Scan for the cell matching the given text and deliver its [x, y] coordinate at center. 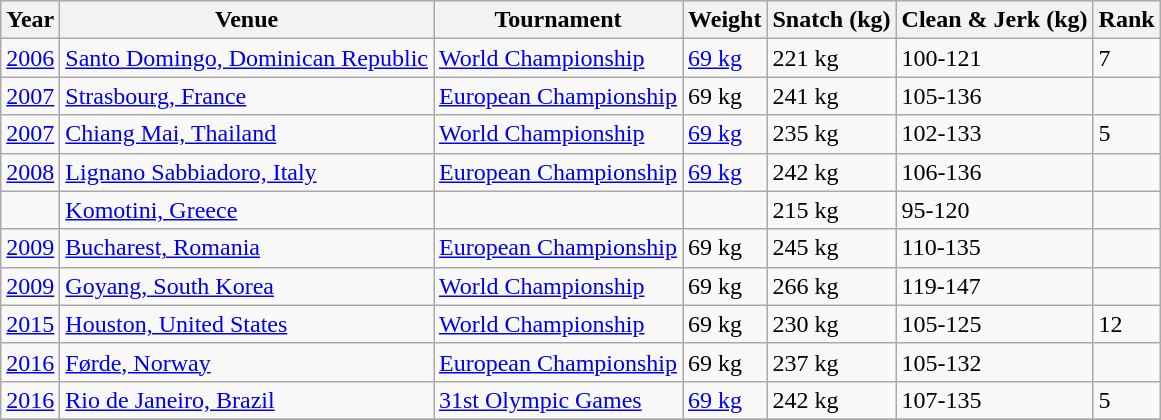
215 kg [832, 210]
2006 [30, 58]
245 kg [832, 248]
7 [1126, 58]
95-120 [994, 210]
237 kg [832, 362]
Goyang, South Korea [247, 286]
107-135 [994, 400]
100-121 [994, 58]
106-136 [994, 172]
105-125 [994, 324]
2008 [30, 172]
Weight [725, 20]
Strasbourg, France [247, 96]
Førde, Norway [247, 362]
235 kg [832, 134]
221 kg [832, 58]
110-135 [994, 248]
105-136 [994, 96]
2015 [30, 324]
230 kg [832, 324]
Komotini, Greece [247, 210]
Chiang Mai, Thailand [247, 134]
Venue [247, 20]
12 [1126, 324]
Santo Domingo, Dominican Republic [247, 58]
Rio de Janeiro, Brazil [247, 400]
119-147 [994, 286]
Rank [1126, 20]
Houston, United States [247, 324]
Year [30, 20]
Clean & Jerk (kg) [994, 20]
105-132 [994, 362]
102-133 [994, 134]
Tournament [558, 20]
266 kg [832, 286]
Lignano Sabbiadoro, Italy [247, 172]
31st Olympic Games [558, 400]
Snatch (kg) [832, 20]
241 kg [832, 96]
Bucharest, Romania [247, 248]
